Determine the [x, y] coordinate at the center of the cell enclosing the given text.  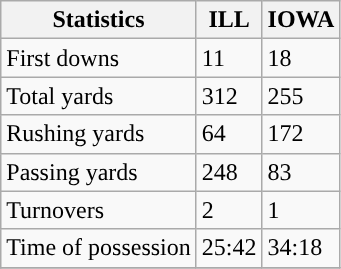
Total yards [99, 96]
172 [301, 134]
Statistics [99, 20]
64 [229, 134]
2 [229, 210]
248 [229, 172]
255 [301, 96]
11 [229, 58]
Passing yards [99, 172]
First downs [99, 58]
IOWA [301, 20]
25:42 [229, 248]
34:18 [301, 248]
Turnovers [99, 210]
ILL [229, 20]
83 [301, 172]
1 [301, 210]
18 [301, 58]
Time of possession [99, 248]
Rushing yards [99, 134]
312 [229, 96]
